For the text-containing cell, return its midpoint in (X, Y) coordinate format. 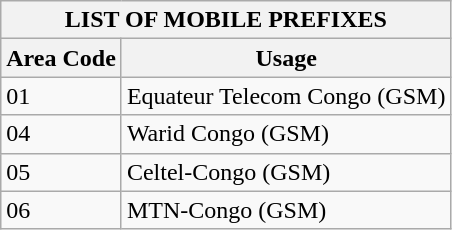
MTN-Congo (GSM) (286, 210)
01 (62, 96)
04 (62, 134)
06 (62, 210)
Celtel-Congo (GSM) (286, 172)
Equateur Telecom Congo (GSM) (286, 96)
05 (62, 172)
Usage (286, 58)
Warid Congo (GSM) (286, 134)
Area Code (62, 58)
LIST OF MOBILE PREFIXES (226, 20)
